For the text-containing cell, return its midpoint in [X, Y] coordinate format. 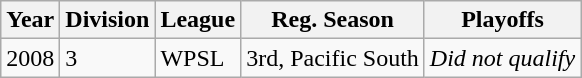
Year [30, 20]
Did not qualify [502, 58]
WPSL [198, 58]
Playoffs [502, 20]
3 [108, 58]
Reg. Season [333, 20]
2008 [30, 58]
3rd, Pacific South [333, 58]
Division [108, 20]
League [198, 20]
